Identify which cell holds the provided text, then report its (X, Y) central coordinate. 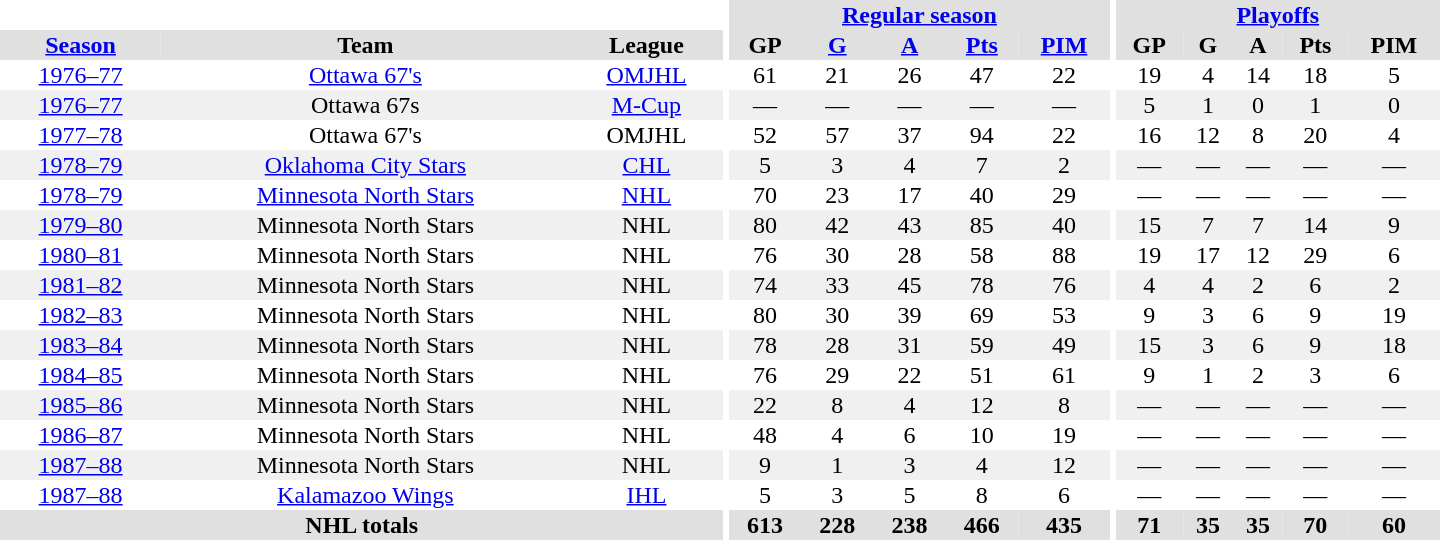
42 (837, 225)
59 (982, 345)
228 (837, 525)
52 (765, 135)
26 (909, 75)
1986–87 (80, 435)
43 (909, 225)
16 (1150, 135)
Regular season (920, 15)
10 (982, 435)
1985–86 (80, 405)
Kalamazoo Wings (365, 495)
238 (909, 525)
Oklahoma City Stars (365, 165)
74 (765, 285)
33 (837, 285)
466 (982, 525)
71 (1150, 525)
58 (982, 255)
1977–78 (80, 135)
94 (982, 135)
51 (982, 375)
Playoffs (1278, 15)
57 (837, 135)
21 (837, 75)
1982–83 (80, 315)
Season (80, 45)
60 (1394, 525)
Ottawa 67s (365, 105)
1980–81 (80, 255)
88 (1064, 255)
31 (909, 345)
League (647, 45)
20 (1316, 135)
1981–82 (80, 285)
48 (765, 435)
49 (1064, 345)
1979–80 (80, 225)
37 (909, 135)
1984–85 (80, 375)
613 (765, 525)
69 (982, 315)
23 (837, 195)
CHL (647, 165)
NHL totals (362, 525)
1983–84 (80, 345)
53 (1064, 315)
47 (982, 75)
Team (365, 45)
39 (909, 315)
IHL (647, 495)
M-Cup (647, 105)
45 (909, 285)
435 (1064, 525)
85 (982, 225)
